Return the (x, y) coordinate for the center point of the cell that contains the specified text.  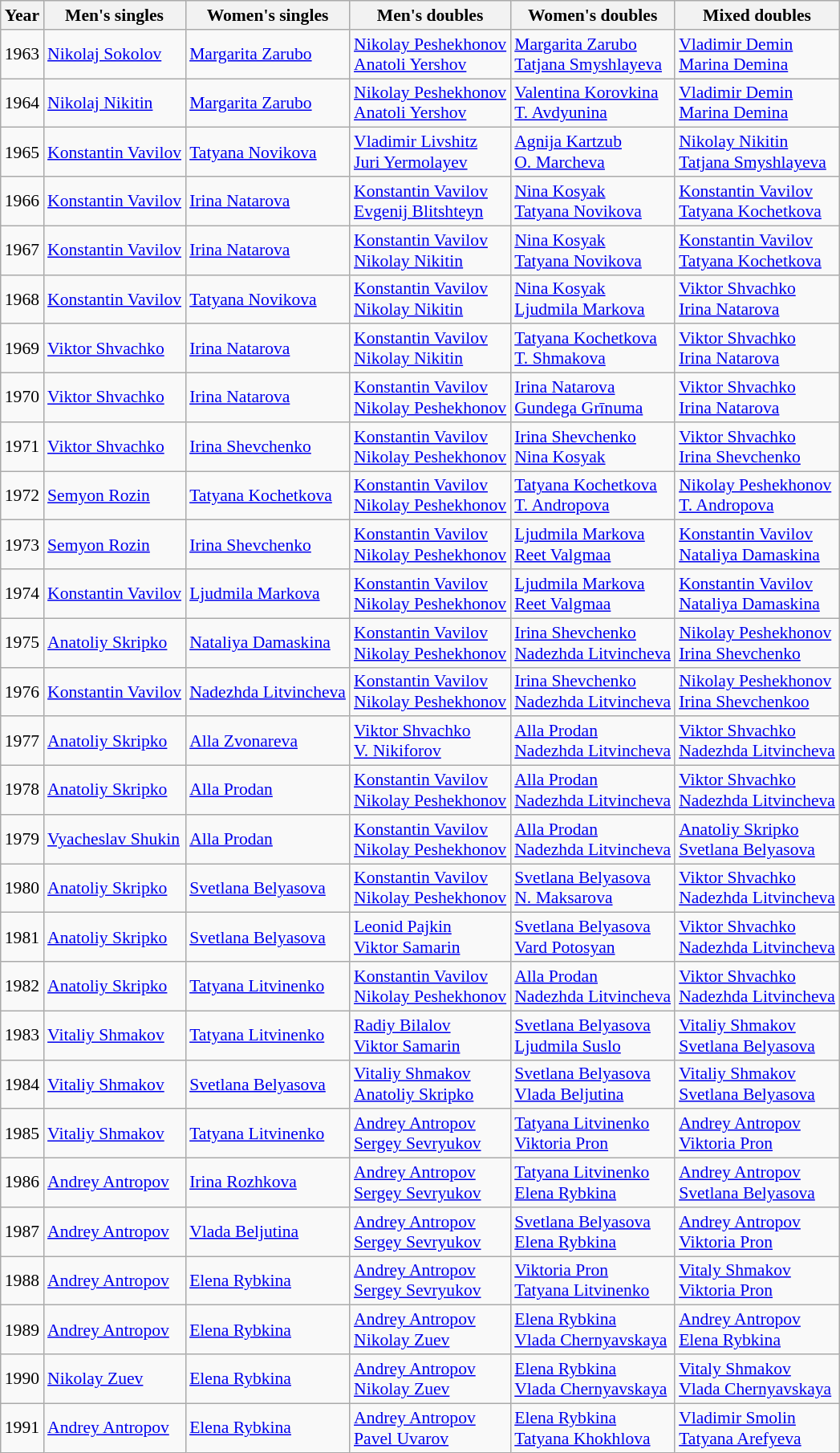
Konstantin VavilovEvgenij Blitshteyn (430, 201)
Irina NatarovaGundega Grīnuma (592, 398)
1980 (22, 888)
1970 (22, 398)
Svetlana BelyasovaLjudmila Suslo (592, 1036)
Vitaly ShmakovViktoria Pron (757, 1281)
Tatyana Kochetkova (268, 496)
Tatyana LitvinenkoElena Rybkina (592, 1183)
1983 (22, 1036)
Nikolay Zuev (114, 1379)
Agnija KartzubO. Marcheva (592, 153)
1974 (22, 594)
1985 (22, 1134)
Andrey AntropovPavel Uvarov (430, 1427)
1981 (22, 938)
Andrey AntropovElena Rybkina (757, 1329)
1978 (22, 790)
Alla Zvonareva (268, 742)
Men's singles (114, 15)
Tatyana LitvinenkoViktoria Pron (592, 1134)
Nikolay PeshekhonovIrina Shevchenko (757, 642)
1991 (22, 1427)
1965 (22, 153)
1979 (22, 840)
1977 (22, 742)
Women's singles (268, 15)
Nina KosyakLjudmila Markova (592, 299)
Svetlana BelyasovaVlada Beljutina (592, 1084)
Nataliya Damaskina (268, 642)
Women's doubles (592, 15)
Anatoliy SkripkoSvetlana Belyasova (757, 840)
Nikolaj Sokolov (114, 55)
1988 (22, 1281)
Vitaliy ShmakovAnatoliy Skripko (430, 1084)
1973 (22, 544)
Nikolaj Nikitin (114, 103)
Viktoria PronTatyana Litvinenko (592, 1281)
Nikolay PeshekhonovIrina Shevchenkoo (757, 692)
Vladimir LivshitzJuri Yermolayev (430, 153)
Mixed doubles (757, 15)
1989 (22, 1329)
Irina Rozhkova (268, 1183)
Year (22, 15)
Margarita ZaruboTatjana Smyshlayeva (592, 55)
1972 (22, 496)
Vladimir SmolinTatyana Arefyeva (757, 1427)
Radiy BilalovViktor Samarin (430, 1036)
Elena RybkinaTatyana Khokhlova (592, 1427)
1963 (22, 55)
Nikolay PeshekhonovT. Andropova (757, 496)
1964 (22, 103)
Tatyana KochetkovaT. Andropova (592, 496)
Ljudmila Markova (268, 594)
1971 (22, 446)
Vitaly ShmakovVlada Chernyavskaya (757, 1379)
1969 (22, 348)
1966 (22, 201)
Viktor ShvachkoIrina Shevchenko (757, 446)
1976 (22, 692)
1968 (22, 299)
Andrey AntropovSvetlana Belyasova (757, 1183)
Nikolay NikitinTatjana Smyshlayeva (757, 153)
1987 (22, 1231)
1975 (22, 642)
Vyacheslav Shukin (114, 840)
Svetlana BelyasovaVard Potosyan (592, 938)
Irina ShevchenkoNina Kosyak (592, 446)
Men's doubles (430, 15)
1984 (22, 1084)
1967 (22, 250)
1990 (22, 1379)
Nadezhda Litvincheva (268, 692)
Svetlana BelyasovaElena Rybkina (592, 1231)
1982 (22, 986)
Svetlana BelyasovaN. Maksarova (592, 888)
Viktor ShvachkoV. Nikiforov (430, 742)
Vlada Beljutina (268, 1231)
Tatyana KochetkovaT. Shmakova (592, 348)
1986 (22, 1183)
Valentina KorovkinaT. Avdyunina (592, 103)
Leonid PajkinViktor Samarin (430, 938)
